Return the [x, y] coordinate for the center point of the cell that contains the specified text.  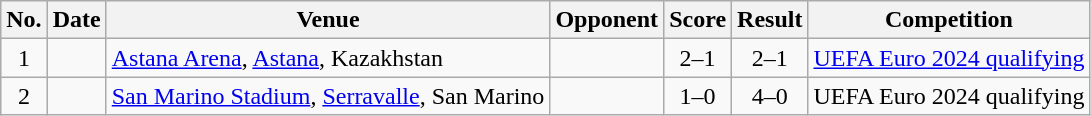
Date [76, 20]
Opponent [607, 20]
4–0 [770, 96]
Astana Arena, Astana, Kazakhstan [328, 58]
1 [24, 58]
Result [770, 20]
Competition [949, 20]
No. [24, 20]
Venue [328, 20]
1–0 [698, 96]
San Marino Stadium, Serravalle, San Marino [328, 96]
Score [698, 20]
2 [24, 96]
